Capture the cell that displays the provided text and extract its (X, Y) central coordinate. 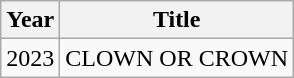
2023 (30, 58)
Year (30, 20)
CLOWN OR CROWN (177, 58)
Title (177, 20)
